Scan for the cell matching the given text and deliver its [x, y] coordinate at center. 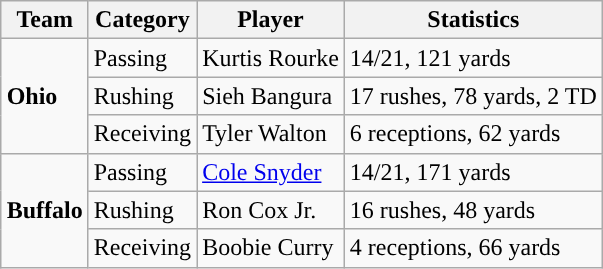
Category [142, 20]
Cole Snyder [271, 172]
Kurtis Rourke [271, 58]
Statistics [473, 20]
17 rushes, 78 yards, 2 TD [473, 96]
14/21, 121 yards [473, 58]
6 receptions, 62 yards [473, 134]
Sieh Bangura [271, 96]
16 rushes, 48 yards [473, 210]
14/21, 171 yards [473, 172]
Boobie Curry [271, 248]
Team [44, 20]
Ron Cox Jr. [271, 210]
Player [271, 20]
Ohio [44, 96]
Buffalo [44, 210]
4 receptions, 66 yards [473, 248]
Tyler Walton [271, 134]
